Output the [x, y] coordinate of the center of the cell containing the given text.  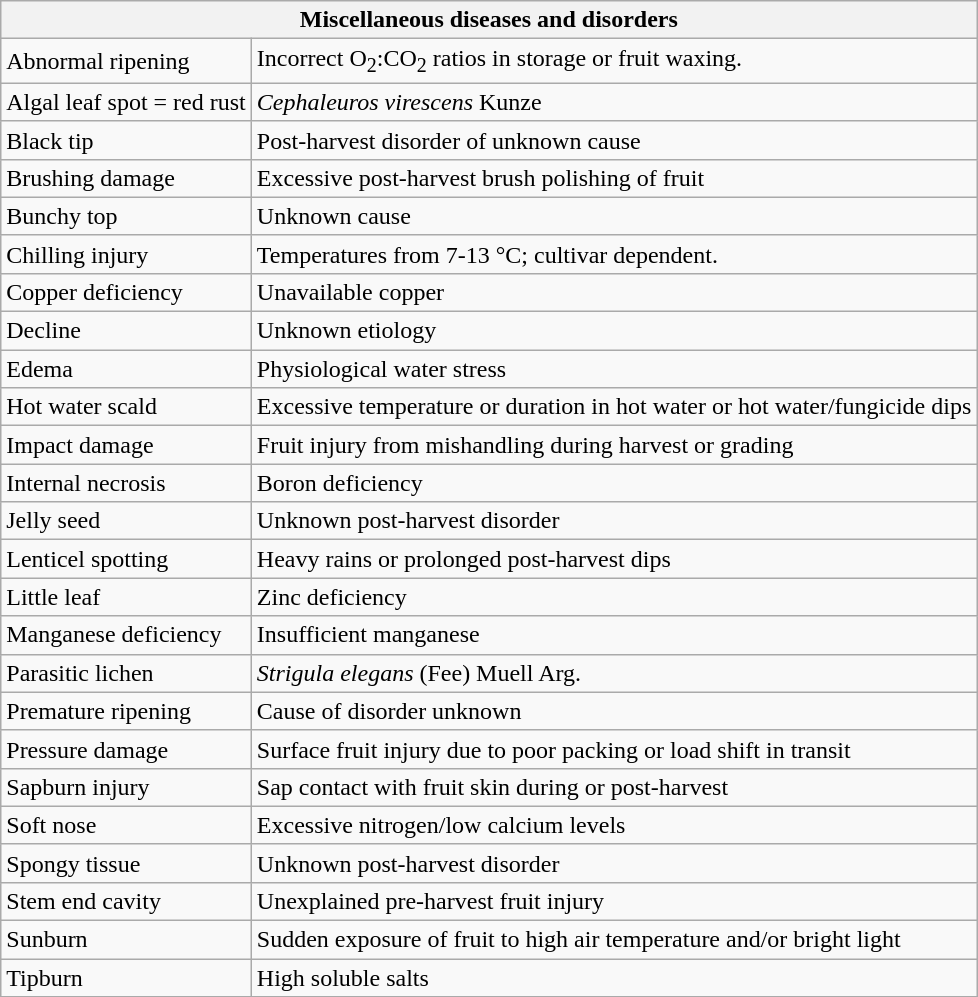
Sunburn [126, 940]
Cause of disorder unknown [614, 711]
Jelly seed [126, 521]
Unexplained pre-harvest fruit injury [614, 901]
Excessive temperature or duration in hot water or hot water/fungicide dips [614, 407]
Impact damage [126, 445]
Excessive nitrogen/low calcium levels [614, 825]
Brushing damage [126, 178]
Pressure damage [126, 749]
Little leaf [126, 597]
Edema [126, 369]
Excessive post-harvest brush polishing of fruit [614, 178]
Miscellaneous diseases and disorders [489, 20]
Black tip [126, 140]
Bunchy top [126, 216]
Incorrect O2:CO2 ratios in storage or fruit waxing. [614, 61]
Fruit injury from mishandling during harvest or grading [614, 445]
Copper deficiency [126, 292]
Physiological water stress [614, 369]
Cephaleuros virescens Kunze [614, 102]
Unknown cause [614, 216]
Algal leaf spot = red rust [126, 102]
Sap contact with fruit skin during or post-harvest [614, 787]
Chilling injury [126, 254]
Abnormal ripening [126, 61]
Hot water scald [126, 407]
Unavailable copper [614, 292]
Decline [126, 331]
Zinc deficiency [614, 597]
Sapburn injury [126, 787]
Soft nose [126, 825]
Premature ripening [126, 711]
Unknown etiology [614, 331]
Stem end cavity [126, 901]
Spongy tissue [126, 863]
Insufficient manganese [614, 635]
Strigula elegans (Fee) Muell Arg. [614, 673]
Temperatures from 7-13 °C; cultivar dependent. [614, 254]
Internal necrosis [126, 483]
Heavy rains or prolonged post-harvest dips [614, 559]
Boron deficiency [614, 483]
Tipburn [126, 978]
Post-harvest disorder of unknown cause [614, 140]
Sudden exposure of fruit to high air temperature and/or bright light [614, 940]
Parasitic lichen [126, 673]
Lenticel spotting [126, 559]
High soluble salts [614, 978]
Surface fruit injury due to poor packing or load shift in transit [614, 749]
Manganese deficiency [126, 635]
